Capture the cell that displays the provided text and extract its (X, Y) central coordinate. 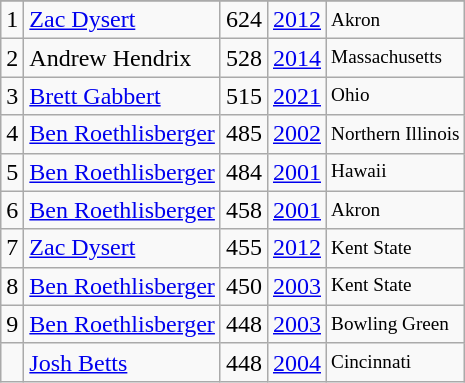
455 (244, 248)
624 (244, 20)
4 (12, 134)
Cincinnati (396, 362)
Massachusetts (396, 58)
2002 (296, 134)
5 (12, 172)
458 (244, 210)
8 (12, 286)
Josh Betts (122, 362)
Northern Illinois (396, 134)
7 (12, 248)
450 (244, 286)
Ohio (396, 96)
6 (12, 210)
515 (244, 96)
2014 (296, 58)
2004 (296, 362)
Bowling Green (396, 324)
Hawaii (396, 172)
484 (244, 172)
Andrew Hendrix (122, 58)
9 (12, 324)
485 (244, 134)
Brett Gabbert (122, 96)
2021 (296, 96)
528 (244, 58)
2 (12, 58)
1 (12, 20)
3 (12, 96)
